For the text-containing cell, return its midpoint in [x, y] coordinate format. 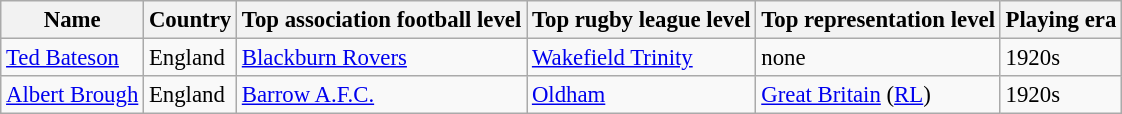
Name [72, 20]
Oldham [642, 95]
Wakefield Trinity [642, 58]
Ted Bateson [72, 58]
Top representation level [878, 20]
Top rugby league level [642, 20]
Great Britain (RL) [878, 95]
none [878, 58]
Barrow A.F.C. [381, 95]
Blackburn Rovers [381, 58]
Top association football level [381, 20]
Albert Brough [72, 95]
Playing era [1060, 20]
Country [190, 20]
